Identify which cell holds the provided text, then report its [X, Y] central coordinate. 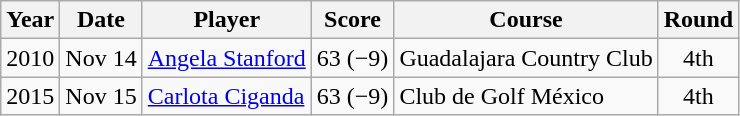
Course [526, 20]
Club de Golf México [526, 96]
Player [226, 20]
Nov 15 [101, 96]
Angela Stanford [226, 58]
Year [30, 20]
Carlota Ciganda [226, 96]
2010 [30, 58]
Nov 14 [101, 58]
Round [698, 20]
2015 [30, 96]
Score [352, 20]
Date [101, 20]
Guadalajara Country Club [526, 58]
